Pinpoint the cell where the given text exists, returning its [x, y] midpoint coordinate. 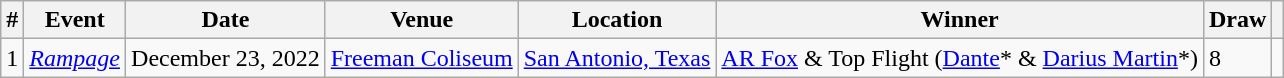
Draw [1237, 20]
Venue [422, 20]
8 [1237, 58]
Rampage [75, 58]
Date [226, 20]
Freeman Coliseum [422, 58]
San Antonio, Texas [617, 58]
December 23, 2022 [226, 58]
# [12, 20]
Event [75, 20]
Winner [960, 20]
1 [12, 58]
Location [617, 20]
AR Fox & Top Flight (Dante* & Darius Martin*) [960, 58]
